Determine the (X, Y) coordinate at the center of the cell enclosing the given text.  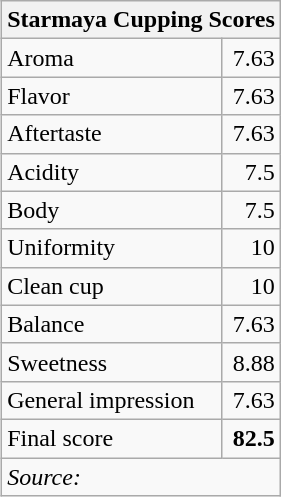
Uniformity (112, 248)
Flavor (112, 96)
8.88 (250, 362)
Source: (142, 477)
General impression (112, 400)
Acidity (112, 172)
Aftertaste (112, 134)
Sweetness (112, 362)
Balance (112, 324)
Final score (112, 438)
Clean cup (112, 286)
Body (112, 210)
82.5 (250, 438)
Aroma (112, 58)
Starmaya Cupping Scores (142, 20)
